Determine the [X, Y] coordinate at the center of the cell enclosing the given text.  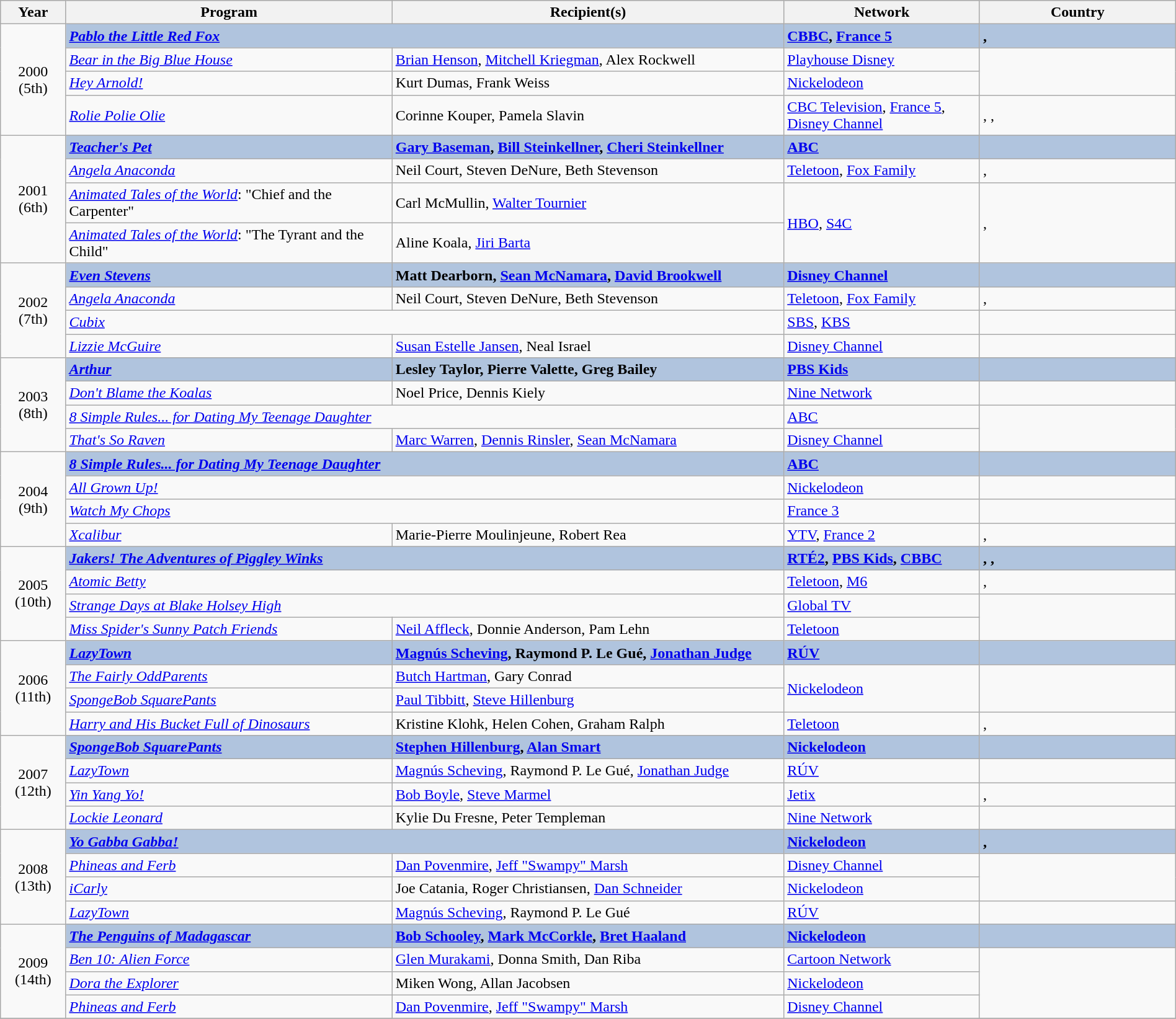
Marc Warren, Dennis Rinsler, Sean McNamara [588, 440]
iCarly [229, 889]
Glen Murakami, Donna Smith, Dan Riba [588, 959]
2002(7th) [33, 310]
Aline Koala, Jiri Barta [588, 243]
Bear in the Big Blue House [229, 60]
Animated Tales of the World: "The Tyrant and the Child" [229, 243]
Butch Hartman, Gary Conrad [588, 676]
The Penguins of Madagascar [229, 936]
PBS Kids [882, 370]
Marie-Pierre Moulinjeune, Robert Rea [588, 535]
Yin Yang Yo! [229, 794]
Susan Estelle Jansen, Neal Israel [588, 345]
Bob Boyle, Steve Marmel [588, 794]
Joe Catania, Roger Christiansen, Dan Schneider [588, 889]
2001(6th) [33, 199]
CBC Television, France 5, Disney Channel [882, 115]
Harry and His Bucket Full of Dinosaurs [229, 724]
Yo Gabba Gabba! [425, 842]
Bob Schooley, Mark McCorkle, Bret Haaland [588, 936]
Ben 10: Alien Force [229, 959]
Miken Wong, Allan Jacobsen [588, 983]
Lizzie McGuire [229, 345]
Kylie Du Fresne, Peter Templeman [588, 818]
HBO, S4C [882, 223]
Xcalibur [229, 535]
Strange Days at Blake Holsey High [425, 605]
2008(13th) [33, 877]
Carl McMullin, Walter Tournier [588, 202]
Lesley Taylor, Pierre Valette, Greg Bailey [588, 370]
CBBC, France 5 [882, 36]
2004(9th) [33, 499]
2003(8th) [33, 405]
Gary Baseman, Bill Steinkellner, Cheri Steinkellner [588, 147]
YTV, France 2 [882, 535]
Miss Spider's Sunny Patch Friends [229, 629]
Lockie Leonard [229, 818]
RTÉ2, PBS Kids, CBBC [882, 558]
Even Stevens [229, 275]
Year [33, 12]
Country [1077, 12]
Watch My Chops [425, 511]
That's So Raven [229, 440]
The Fairly OddParents [229, 676]
2007(12th) [33, 783]
Network [882, 12]
Jetix [882, 794]
Magnús Scheving, Raymond P. Le Gué [588, 912]
Playhouse Disney [882, 60]
Recipient(s) [588, 12]
Teacher's Pet [229, 147]
All Grown Up! [425, 487]
Global TV [882, 605]
Kristine Klohk, Helen Cohen, Graham Ralph [588, 724]
Jakers! The Adventures of Piggley Winks [425, 558]
Kurt Dumas, Frank Weiss [588, 83]
SBS, KBS [882, 322]
Paul Tibbitt, Steve Hillenburg [588, 700]
Animated Tales of the World: "Chief and the Carpenter" [229, 202]
Stephen Hillenburg, Alan Smart [588, 747]
Pablo the Little Red Fox [425, 36]
Dora the Explorer [229, 983]
Arthur [229, 370]
Cartoon Network [882, 959]
Program [229, 12]
Atomic Betty [425, 582]
France 3 [882, 511]
Teletoon, M6 [882, 582]
2006(11th) [33, 688]
Noel Price, Dennis Kiely [588, 393]
Neil Affleck, Donnie Anderson, Pam Lehn [588, 629]
Brian Henson, Mitchell Kriegman, Alex Rockwell [588, 60]
Cubix [425, 322]
Don't Blame the Koalas [229, 393]
2009(14th) [33, 971]
2005(10th) [33, 594]
Corinne Kouper, Pamela Slavin [588, 115]
Rolie Polie Olie [229, 115]
Matt Dearborn, Sean McNamara, David Brookwell [588, 275]
2000(5th) [33, 79]
Hey Arnold! [229, 83]
